For the text-containing cell, return its midpoint in (x, y) coordinate format. 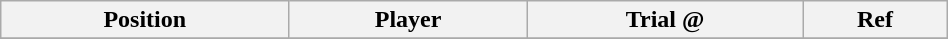
Trial @ (664, 20)
Ref (876, 20)
Player (408, 20)
Position (145, 20)
